Locate the cell with the specified text and output its (X, Y) center coordinate. 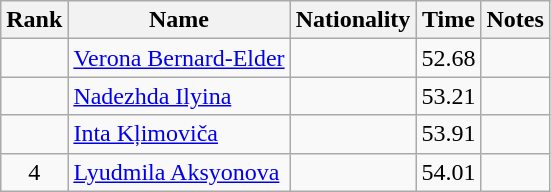
Rank (34, 20)
Name (179, 20)
53.91 (448, 134)
54.01 (448, 172)
53.21 (448, 96)
Verona Bernard-Elder (179, 58)
52.68 (448, 58)
Notes (515, 20)
Time (448, 20)
Nadezhda Ilyina (179, 96)
Nationality (353, 20)
4 (34, 172)
Lyudmila Aksyonova (179, 172)
Inta Kļimoviča (179, 134)
